Determine the (x, y) coordinate at the center of the cell enclosing the given text.  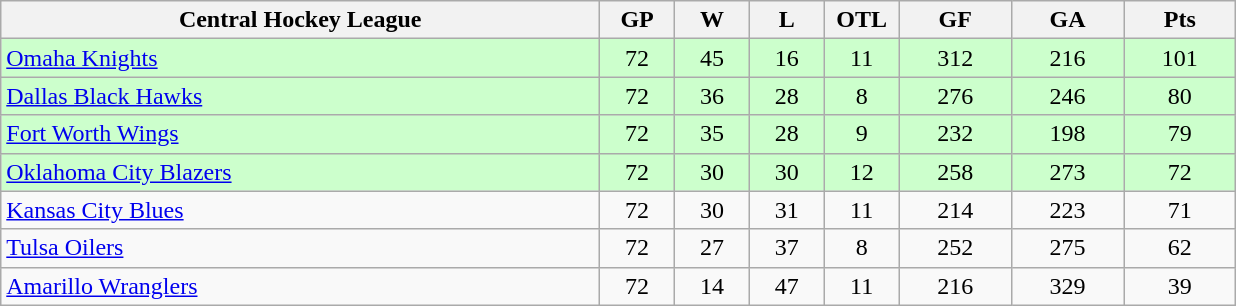
Pts (1180, 20)
101 (1180, 58)
39 (1180, 286)
Fort Worth Wings (300, 134)
GA (1067, 20)
27 (712, 248)
35 (712, 134)
329 (1067, 286)
79 (1180, 134)
L (786, 20)
Tulsa Oilers (300, 248)
37 (786, 248)
71 (1180, 210)
47 (786, 286)
62 (1180, 248)
45 (712, 58)
Amarillo Wranglers (300, 286)
12 (862, 172)
246 (1067, 96)
198 (1067, 134)
16 (786, 58)
31 (786, 210)
Dallas Black Hawks (300, 96)
GF (955, 20)
14 (712, 286)
Kansas City Blues (300, 210)
258 (955, 172)
Omaha Knights (300, 58)
W (712, 20)
214 (955, 210)
273 (1067, 172)
Oklahoma City Blazers (300, 172)
223 (1067, 210)
Central Hockey League (300, 20)
312 (955, 58)
276 (955, 96)
252 (955, 248)
OTL (862, 20)
GP (638, 20)
36 (712, 96)
80 (1180, 96)
275 (1067, 248)
232 (955, 134)
9 (862, 134)
